Return (X, Y) of the center of cell containing provided text 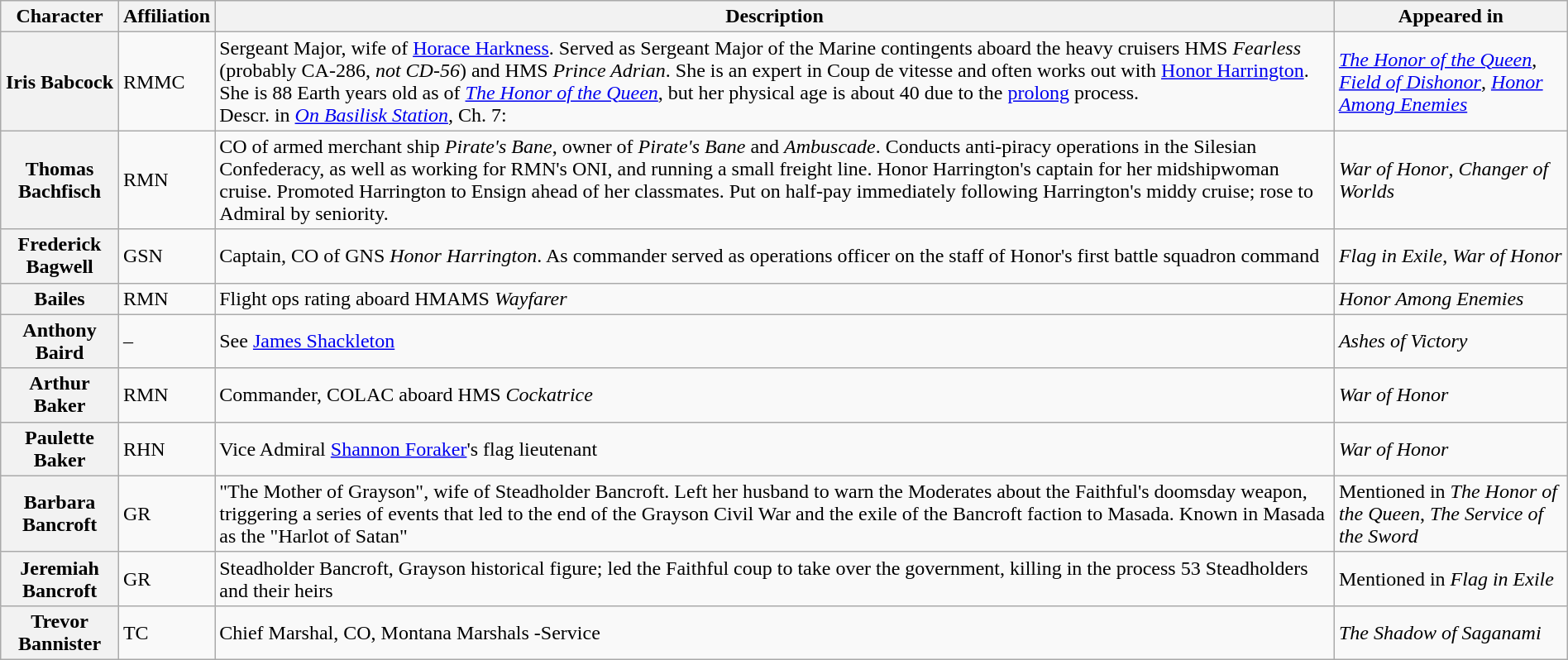
Affiliation (166, 17)
Commander, COLAC aboard HMS Cockatrice (775, 395)
RHN (166, 448)
Description (775, 17)
Paulette Baker (60, 448)
Chief Marshal, CO, Montana Marshals -Service (775, 632)
Flag in Exile, War of Honor (1451, 256)
Jeremiah Bancroft (60, 579)
GSN (166, 256)
Mentioned in Flag in Exile (1451, 579)
War of Honor, Changer of Worlds (1451, 180)
Trevor Bannister (60, 632)
Character (60, 17)
The Shadow of Saganami (1451, 632)
The Honor of the Queen, Field of Dishonor, Honor Among Enemies (1451, 81)
Frederick Bagwell (60, 256)
Vice Admiral Shannon Foraker's flag lieutenant (775, 448)
Barbara Bancroft (60, 514)
Bailes (60, 299)
Arthur Baker (60, 395)
See James Shackleton (775, 341)
TC (166, 632)
Ashes of Victory (1451, 341)
Anthony Baird (60, 341)
Captain, CO of GNS Honor Harrington. As commander served as operations officer on the staff of Honor's first battle squadron command (775, 256)
Thomas Bachfisch (60, 180)
– (166, 341)
Mentioned in The Honor of the Queen, The Service of the Sword (1451, 514)
Appeared in (1451, 17)
Iris Babcock (60, 81)
Flight ops rating aboard HMAMS Wayfarer (775, 299)
RMMC (166, 81)
Honor Among Enemies (1451, 299)
